From the cell containing the given text, extract its center point as [x, y] coordinate. 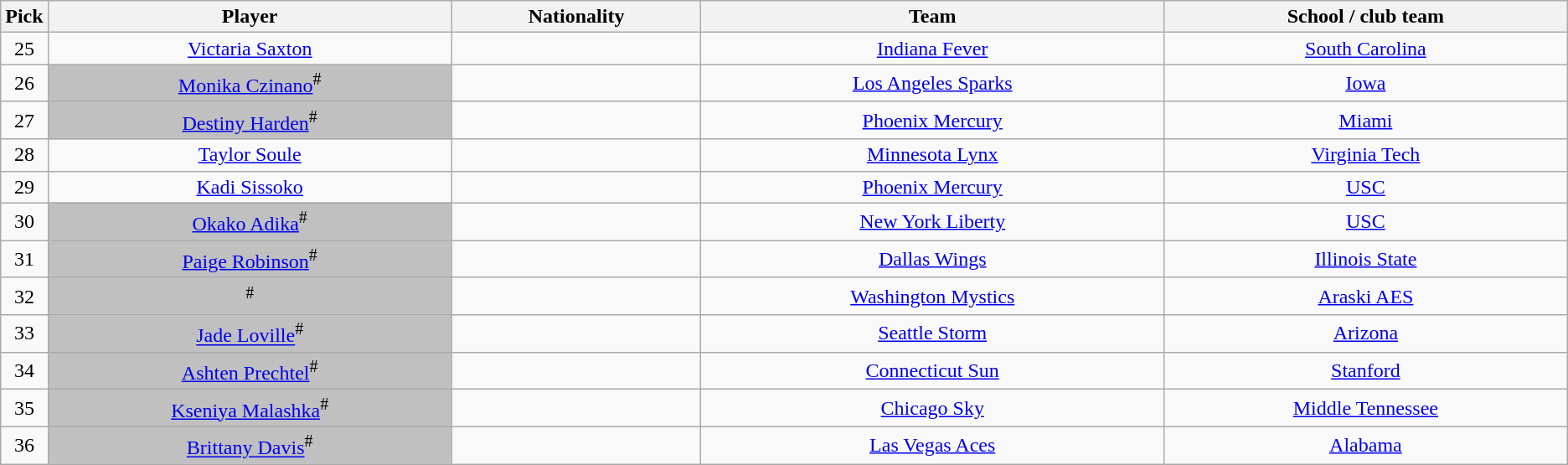
Las Vegas Aces [933, 446]
Seattle Storm [933, 333]
Indiana Fever [933, 49]
Stanford [1366, 370]
27 [24, 121]
Monika Czinano# [250, 84]
Ashten Prechtel# [250, 370]
Kadi Sissoko [250, 187]
Team [933, 17]
# [250, 297]
Destiny Harden# [250, 121]
Arizona [1366, 333]
Connecticut Sun [933, 370]
Washington Mystics [933, 297]
34 [24, 370]
Brittany Davis# [250, 446]
35 [24, 409]
Victaria Saxton [250, 49]
36 [24, 446]
Okako Adika# [250, 221]
South Carolina [1366, 49]
25 [24, 49]
30 [24, 221]
Minnesota Lynx [933, 155]
32 [24, 297]
Jade Loville# [250, 333]
Kseniya Malashka# [250, 409]
Iowa [1366, 84]
Pick [24, 17]
Paige Robinson# [250, 260]
Dallas Wings [933, 260]
Virginia Tech [1366, 155]
Los Angeles Sparks [933, 84]
Middle Tennessee [1366, 409]
School / club team [1366, 17]
Alabama [1366, 446]
New York Liberty [933, 221]
Chicago Sky [933, 409]
33 [24, 333]
Illinois State [1366, 260]
Player [250, 17]
Taylor Soule [250, 155]
26 [24, 84]
Araski AES [1366, 297]
31 [24, 260]
29 [24, 187]
Miami [1366, 121]
28 [24, 155]
Nationality [576, 17]
